Capture the cell that displays the provided text and extract its [X, Y] central coordinate. 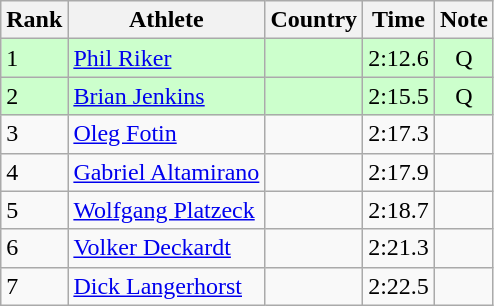
Gabriel Altamirano [166, 172]
7 [34, 286]
3 [34, 134]
Wolfgang Platzeck [166, 210]
Country [314, 20]
Athlete [166, 20]
Oleg Fotin [166, 134]
Rank [34, 20]
1 [34, 58]
2:12.6 [399, 58]
Note [464, 20]
Phil Riker [166, 58]
2 [34, 96]
Brian Jenkins [166, 96]
Volker Deckardt [166, 248]
5 [34, 210]
2:18.7 [399, 210]
4 [34, 172]
2:17.3 [399, 134]
Time [399, 20]
2:21.3 [399, 248]
2:15.5 [399, 96]
2:17.9 [399, 172]
2:22.5 [399, 286]
Dick Langerhorst [166, 286]
6 [34, 248]
